Output the [X, Y] coordinate of the center of the cell containing the given text.  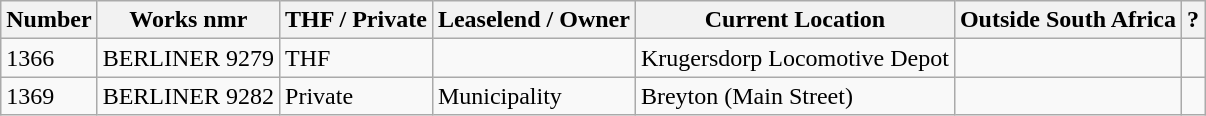
THF [356, 58]
Outside South Africa [1068, 20]
Works nmr [188, 20]
BERLINER 9279 [188, 58]
? [1192, 20]
BERLINER 9282 [188, 96]
Current Location [794, 20]
Breyton (Main Street) [794, 96]
1369 [49, 96]
Krugersdorp Locomotive Depot [794, 58]
THF / Private [356, 20]
Number [49, 20]
Private [356, 96]
Leaselend / Owner [534, 20]
1366 [49, 58]
Municipality [534, 96]
